Extract the (X, Y) coordinate from the center of the cell holding the provided text.  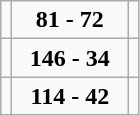
146 - 34 (70, 58)
114 - 42 (70, 96)
81 - 72 (70, 20)
